Search for the cell housing the specified text and yield its [X, Y] center coordinate. 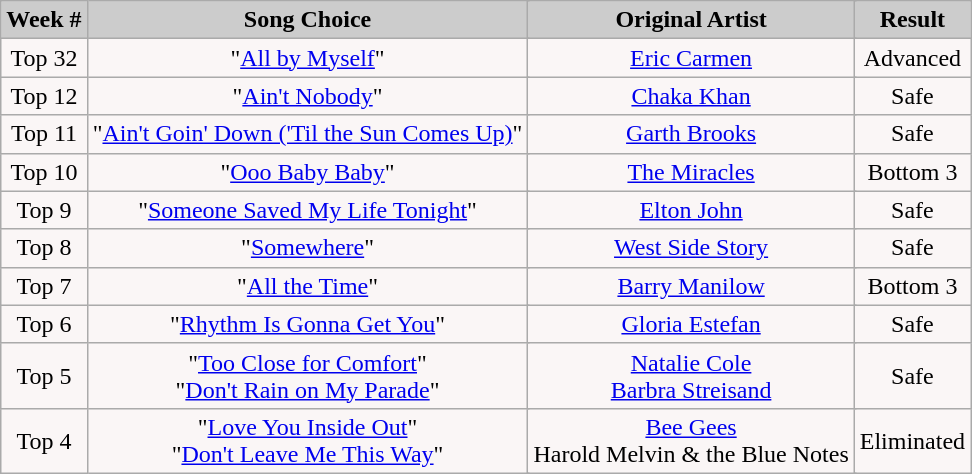
"Love You Inside Out""Don't Leave Me This Way" [308, 440]
Gloria Estefan [691, 324]
Top 5 [44, 376]
Chaka Khan [691, 96]
Eliminated [912, 440]
Song Choice [308, 20]
Top 4 [44, 440]
Result [912, 20]
Top 10 [44, 172]
Top 9 [44, 210]
The Miracles [691, 172]
"Ain't Goin' Down ('Til the Sun Comes Up)" [308, 134]
Top 11 [44, 134]
Top 32 [44, 58]
West Side Story [691, 248]
Top 7 [44, 286]
Top 12 [44, 96]
"Ain't Nobody" [308, 96]
Eric Carmen [691, 58]
"All by Myself" [308, 58]
Week # [44, 20]
Bee GeesHarold Melvin & the Blue Notes [691, 440]
Elton John [691, 210]
"All the Time" [308, 286]
Garth Brooks [691, 134]
"Too Close for Comfort""Don't Rain on My Parade" [308, 376]
Advanced [912, 58]
Natalie ColeBarbra Streisand [691, 376]
"Rhythm Is Gonna Get You" [308, 324]
"Someone Saved My Life Tonight" [308, 210]
Top 8 [44, 248]
Original Artist [691, 20]
Top 6 [44, 324]
"Ooo Baby Baby" [308, 172]
"Somewhere" [308, 248]
Barry Manilow [691, 286]
